Return the [x, y] coordinate for the center point of the cell that contains the specified text.  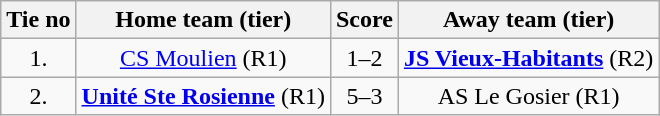
1. [38, 58]
CS Moulien (R1) [203, 58]
1–2 [364, 58]
Tie no [38, 20]
5–3 [364, 96]
2. [38, 96]
JS Vieux-Habitants (R2) [528, 58]
Score [364, 20]
Away team (tier) [528, 20]
Home team (tier) [203, 20]
Unité Ste Rosienne (R1) [203, 96]
AS Le Gosier (R1) [528, 96]
